Identify which cell holds the provided text, then report its (X, Y) central coordinate. 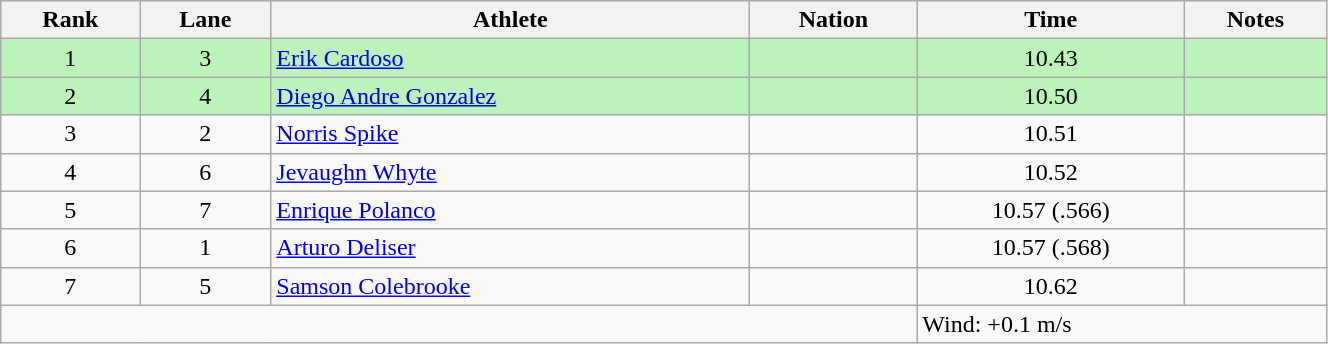
10.52 (1051, 172)
Nation (834, 20)
Diego Andre Gonzalez (510, 96)
Jevaughn Whyte (510, 172)
10.57 (.566) (1051, 210)
Enrique Polanco (510, 210)
Arturo Deliser (510, 248)
10.62 (1051, 286)
Time (1051, 20)
10.57 (.568) (1051, 248)
Erik Cardoso (510, 58)
Rank (70, 20)
Wind: +0.1 m/s (1122, 324)
Samson Colebrooke (510, 286)
10.51 (1051, 134)
10.43 (1051, 58)
Lane (206, 20)
Athlete (510, 20)
Notes (1255, 20)
Norris Spike (510, 134)
10.50 (1051, 96)
